For the text-containing cell, return its midpoint in [x, y] coordinate format. 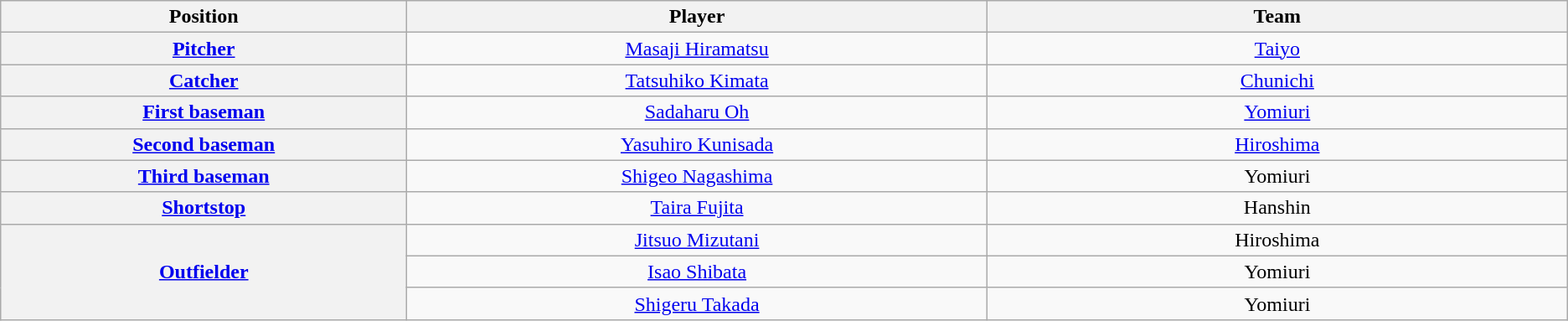
Team [1277, 17]
Shigeru Takada [697, 303]
Outfielder [204, 272]
Taiyo [1277, 49]
Tatsuhiko Kimata [697, 80]
Catcher [204, 80]
Third baseman [204, 176]
Hanshin [1277, 208]
Shigeo Nagashima [697, 176]
Second baseman [204, 144]
Masaji Hiramatsu [697, 49]
Sadaharu Oh [697, 112]
Position [204, 17]
First baseman [204, 112]
Taira Fujita [697, 208]
Shortstop [204, 208]
Isao Shibata [697, 272]
Chunichi [1277, 80]
Player [697, 17]
Pitcher [204, 49]
Yasuhiro Kunisada [697, 144]
Jitsuo Mizutani [697, 240]
